Identify which cell holds the provided text, then report its [x, y] central coordinate. 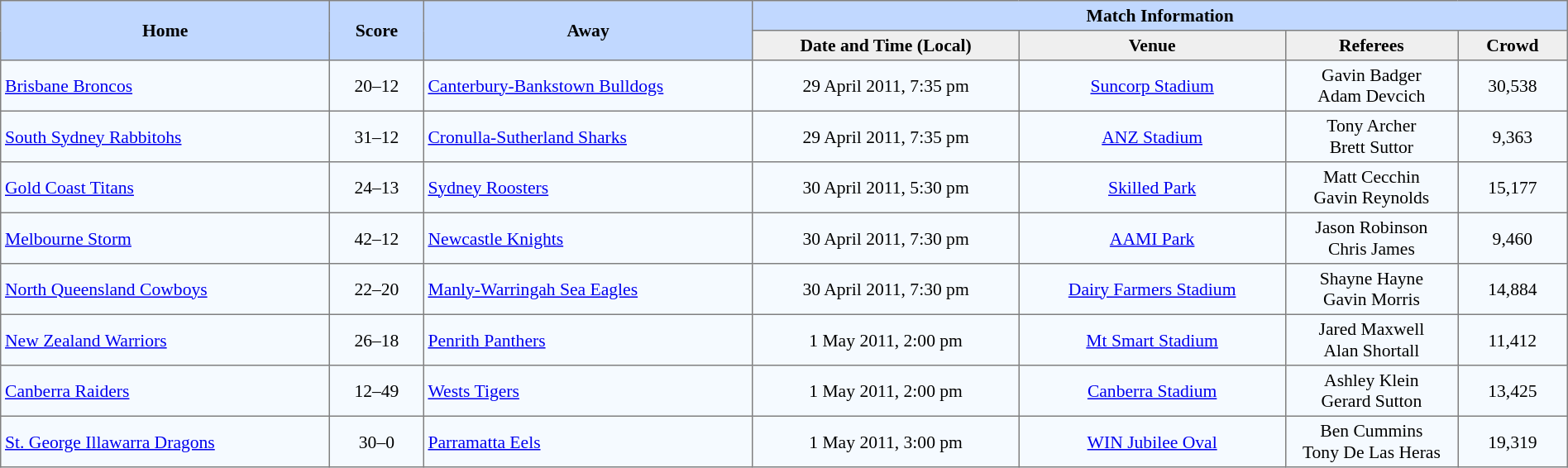
42–12 [377, 238]
Melbourne Storm [165, 238]
Parramatta Eels [588, 442]
Skilled Park [1152, 188]
9,363 [1513, 136]
14,884 [1513, 289]
Gold Coast Titans [165, 188]
15,177 [1513, 188]
Referees [1371, 45]
Jason RobinsonChris James [1371, 238]
22–20 [377, 289]
26–18 [377, 340]
30 April 2011, 5:30 pm [886, 188]
Venue [1152, 45]
30–0 [377, 442]
31–12 [377, 136]
19,319 [1513, 442]
Crowd [1513, 45]
Home [165, 31]
Penrith Panthers [588, 340]
Canterbury-Bankstown Bulldogs [588, 86]
Brisbane Broncos [165, 86]
9,460 [1513, 238]
Cronulla-Sutherland Sharks [588, 136]
St. George Illawarra Dragons [165, 442]
Ben CumminsTony De Las Heras [1371, 442]
Away [588, 31]
20–12 [377, 86]
Dairy Farmers Stadium [1152, 289]
12–49 [377, 391]
Wests Tigers [588, 391]
Score [377, 31]
13,425 [1513, 391]
AAMI Park [1152, 238]
Tony ArcherBrett Suttor [1371, 136]
11,412 [1513, 340]
24–13 [377, 188]
Mt Smart Stadium [1152, 340]
Manly-Warringah Sea Eagles [588, 289]
Jared MaxwellAlan Shortall [1371, 340]
North Queensland Cowboys [165, 289]
Match Information [1159, 16]
30,538 [1513, 86]
Date and Time (Local) [886, 45]
1 May 2011, 3:00 pm [886, 442]
Newcastle Knights [588, 238]
Ashley KleinGerard Sutton [1371, 391]
Canberra Raiders [165, 391]
Canberra Stadium [1152, 391]
Shayne HayneGavin Morris [1371, 289]
Matt CecchinGavin Reynolds [1371, 188]
Suncorp Stadium [1152, 86]
Sydney Roosters [588, 188]
Gavin BadgerAdam Devcich [1371, 86]
South Sydney Rabbitohs [165, 136]
ANZ Stadium [1152, 136]
New Zealand Warriors [165, 340]
WIN Jubilee Oval [1152, 442]
